Search for the cell housing the specified text and yield its [x, y] center coordinate. 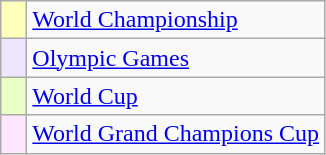
World Championship [176, 20]
World Grand Champions Cup [176, 134]
Olympic Games [176, 58]
World Cup [176, 96]
